From the cell containing the given text, extract its center point as [x, y] coordinate. 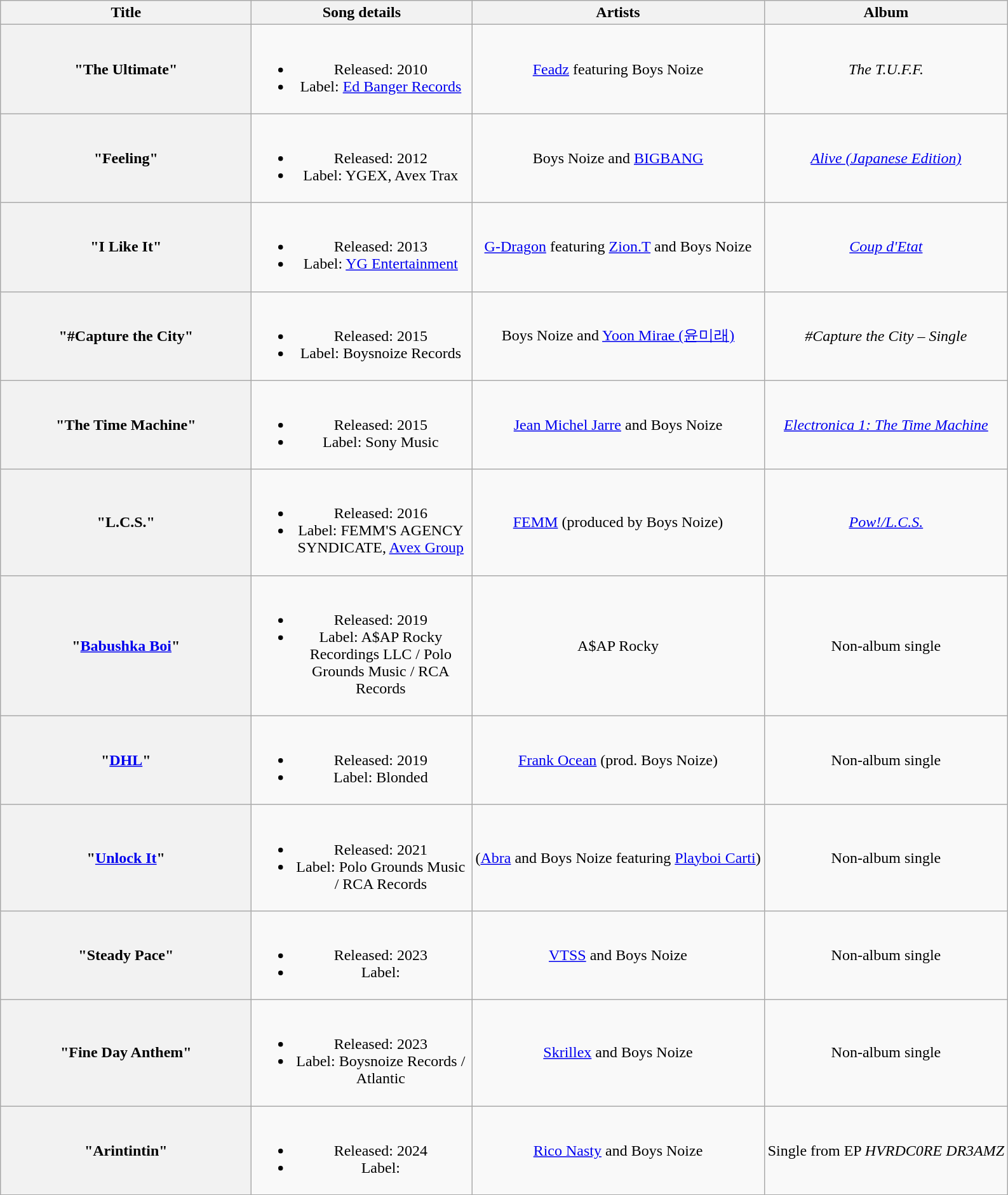
Alive (Japanese Edition) [885, 158]
"DHL" [126, 760]
Song details [362, 13]
Frank Ocean (prod. Boys Noize) [618, 760]
"Steady Pace" [126, 955]
Electronica 1: The Time Machine [885, 425]
"The Time Machine" [126, 425]
Released: 2013Label: YG Entertainment [362, 247]
"Unlock It" [126, 857]
Released: 2023Label: Boysnoize Records / Atlantic [362, 1053]
#Capture the City – Single [885, 336]
Released: 2016Label: FEMM'S AGENCY SYNDICATE, Avex Group [362, 522]
Boys Noize and Yoon Mirae (윤미래) [618, 336]
"Babushka Boi" [126, 645]
Released: 2015Label: Boysnoize Records [362, 336]
A$AP Rocky [618, 645]
VTSS and Boys Noize [618, 955]
Boys Noize and BIGBANG [618, 158]
The T.U.F.F. [885, 69]
"#Capture the City" [126, 336]
"Fine Day Anthem" [126, 1053]
Title [126, 13]
Jean Michel Jarre and Boys Noize [618, 425]
Released: 2024Label: [362, 1151]
FEMM (produced by Boys Noize) [618, 522]
Released: 2010Label: Ed Banger Records [362, 69]
G-Dragon featuring Zion.T and Boys Noize [618, 247]
Single from EP HVRDC0RE DR3AMZ [885, 1151]
Rico Nasty and Boys Noize [618, 1151]
Pow!/L.C.S. [885, 522]
Album [885, 13]
Skrillex and Boys Noize [618, 1053]
Feadz featuring Boys Noize [618, 69]
Released: 2021Label: Polo Grounds Music / RCA Records [362, 857]
"Feeling" [126, 158]
Artists [618, 13]
Released: 2019Label: Blonded [362, 760]
Released: 2015Label: Sony Music [362, 425]
Released: 2012Label: YGEX, Avex Trax [362, 158]
"L.C.S." [126, 522]
Coup d'Etat [885, 247]
"The Ultimate" [126, 69]
(Abra and Boys Noize featuring Playboi Carti) [618, 857]
Released: 2023Label: [362, 955]
"I Like It" [126, 247]
"Arintintin" [126, 1151]
Released: 2019Label: A$AP Rocky Recordings LLC / Polo Grounds Music / RCA Records [362, 645]
